Extract the [x, y] coordinate from the center of the cell holding the provided text.  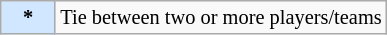
Tie between two or more players/teams [220, 17]
* [28, 17]
